Capture the cell that displays the provided text and extract its (x, y) central coordinate. 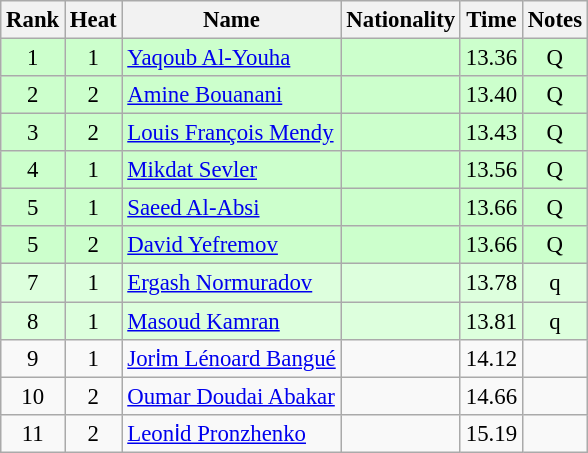
Nationality (400, 20)
Rank (33, 20)
Masoud Kamran (232, 321)
Leoni̇d Pronzhenko (232, 433)
9 (33, 358)
13.78 (491, 283)
David Yefremov (232, 245)
Mikdat Sevler (232, 170)
Jori̇m Lénoard Bangué (232, 358)
13.43 (491, 133)
15.19 (491, 433)
10 (33, 396)
Amine Bouanani (232, 95)
Notes (554, 20)
Heat (94, 20)
13.81 (491, 321)
14.66 (491, 396)
Saeed Al-Absi (232, 208)
Time (491, 20)
14.12 (491, 358)
7 (33, 283)
13.56 (491, 170)
Oumar Doudai Abakar (232, 396)
Name (232, 20)
8 (33, 321)
Yaqoub Al-Youha (232, 58)
13.36 (491, 58)
Ergash Normuradov (232, 283)
11 (33, 433)
3 (33, 133)
4 (33, 170)
13.40 (491, 95)
Louis François Mendy (232, 133)
